Output the [x, y] coordinate of the center of the cell containing the given text.  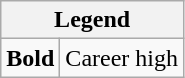
Career high [122, 58]
Bold [30, 58]
Legend [92, 20]
